Scan for the cell matching the given text and deliver its [x, y] coordinate at center. 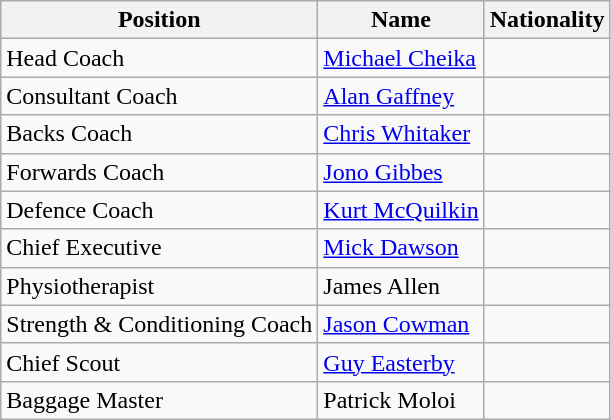
James Allen [401, 286]
Mick Dawson [401, 248]
Jason Cowman [401, 324]
Physiotherapist [160, 286]
Alan Gaffney [401, 96]
Kurt McQuilkin [401, 210]
Strength & Conditioning Coach [160, 324]
Backs Coach [160, 134]
Chief Scout [160, 362]
Baggage Master [160, 400]
Jono Gibbes [401, 172]
Head Coach [160, 58]
Chris Whitaker [401, 134]
Name [401, 20]
Nationality [547, 20]
Defence Coach [160, 210]
Michael Cheika [401, 58]
Chief Executive [160, 248]
Consultant Coach [160, 96]
Patrick Moloi [401, 400]
Position [160, 20]
Forwards Coach [160, 172]
Guy Easterby [401, 362]
